Provide the (x, y) coordinate of the cell's center where the given text is located.  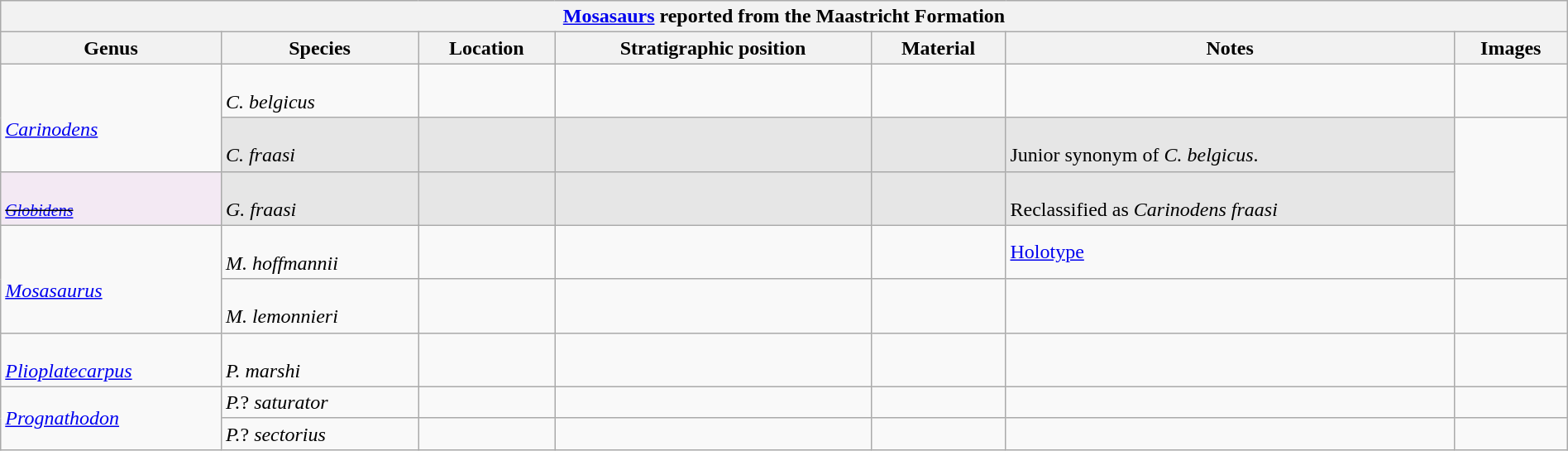
P. marshi (319, 359)
Material (938, 48)
C. fraasi (319, 144)
Holotype (1230, 252)
Prognathodon (111, 418)
Carinodens (111, 118)
Mosasaurus (111, 279)
Species (319, 48)
M. hoffmannii (319, 252)
Notes (1230, 48)
Junior synonym of C. belgicus. (1230, 144)
Images (1510, 48)
Stratigraphic position (713, 48)
Reclassified as Carinodens fraasi (1230, 199)
P.? saturator (319, 402)
Genus (111, 48)
Globidens (111, 199)
P.? sectorius (319, 434)
Mosasaurs reported from the Maastricht Formation (784, 17)
G. fraasi (319, 199)
Plioplatecarpus (111, 359)
M. lemonnieri (319, 306)
Location (486, 48)
C. belgicus (319, 91)
